Extract the [x, y] coordinate from the center of the cell holding the provided text.  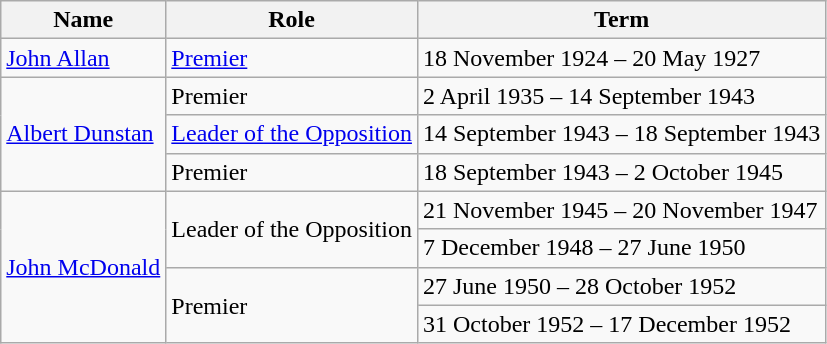
31 October 1952 – 17 December 1952 [621, 324]
John McDonald [84, 267]
18 September 1943 – 2 October 1945 [621, 172]
Term [621, 20]
Albert Dunstan [84, 134]
Name [84, 20]
18 November 1924 – 20 May 1927 [621, 58]
7 December 1948 – 27 June 1950 [621, 248]
2 April 1935 – 14 September 1943 [621, 96]
21 November 1945 – 20 November 1947 [621, 210]
14 September 1943 – 18 September 1943 [621, 134]
Role [292, 20]
John Allan [84, 58]
27 June 1950 – 28 October 1952 [621, 286]
